Capture the cell that displays the provided text and extract its [X, Y] central coordinate. 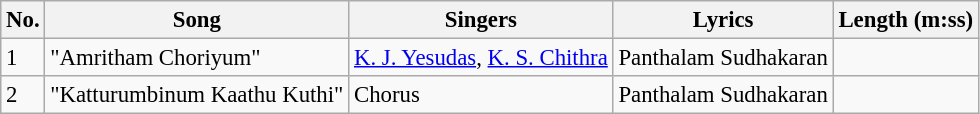
Singers [481, 20]
Lyrics [723, 20]
No. [23, 20]
"Katturumbinum Kaathu Kuthi" [197, 95]
2 [23, 95]
K. J. Yesudas, K. S. Chithra [481, 58]
Length (m:ss) [906, 20]
Chorus [481, 95]
1 [23, 58]
Song [197, 20]
"Amritham Choriyum" [197, 58]
